Identify which cell holds the provided text, then report its [X, Y] central coordinate. 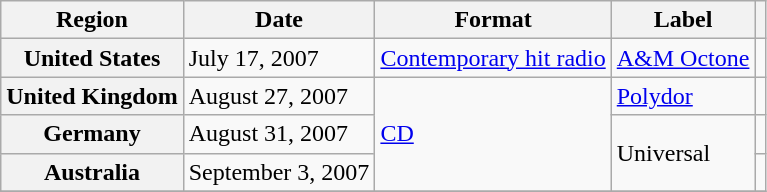
Australia [92, 172]
September 3, 2007 [279, 172]
Contemporary hit radio [493, 58]
Date [279, 20]
Universal [683, 153]
Germany [92, 134]
July 17, 2007 [279, 58]
CD [493, 134]
Format [493, 20]
Label [683, 20]
A&M Octone [683, 58]
August 27, 2007 [279, 96]
August 31, 2007 [279, 134]
Polydor [683, 96]
Region [92, 20]
United States [92, 58]
United Kingdom [92, 96]
